Provide the [x, y] coordinate of the cell's center where the given text is located.  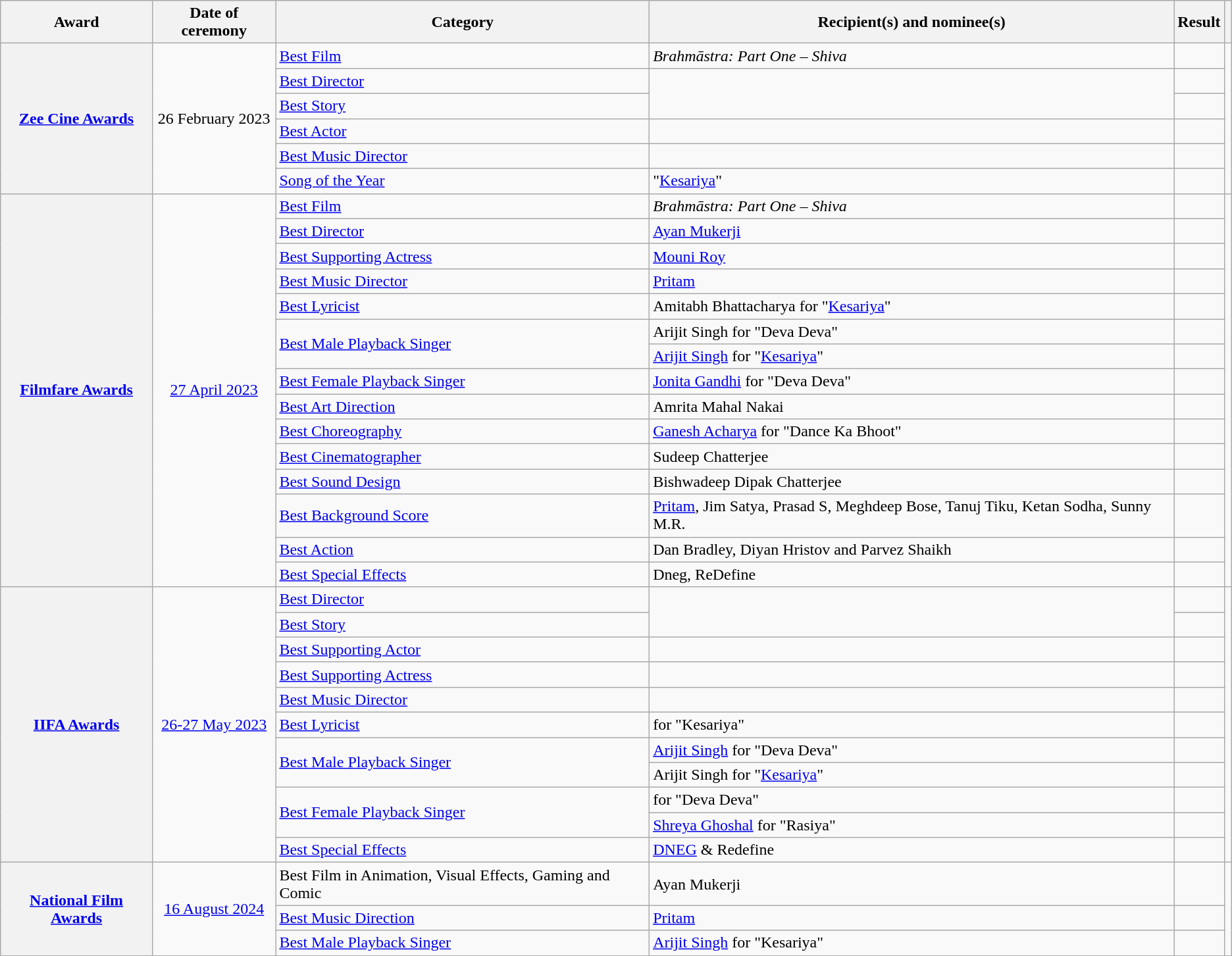
Best Actor [463, 131]
Award [76, 22]
Best Music Direction [463, 918]
Dneg, ReDefine [912, 574]
Best Supporting Actor [463, 649]
Bishwadeep Dipak Chatterjee [912, 482]
Best Art Direction [463, 407]
Amrita Mahal Nakai [912, 407]
16 August 2024 [213, 909]
Category [463, 22]
DNEG & Redefine [912, 850]
Best Action [463, 549]
Best Cinematographer [463, 457]
Mouni Roy [912, 256]
Shreya Ghoshal for "Rasiya" [912, 825]
Ganesh Acharya for "Dance Ka Bhoot" [912, 432]
Recipient(s) and nominee(s) [912, 22]
27 April 2023 [213, 390]
Best Choreography [463, 432]
for "Kesariya" [912, 724]
National Film Awards [76, 909]
Zee Cine Awards [76, 118]
Best Background Score [463, 516]
Best Film in Animation, Visual Effects, Gaming and Comic [463, 884]
for "Deva Deva" [912, 800]
IIFA Awards [76, 725]
Pritam, Jim Satya, Prasad S, Meghdeep Bose, Tanuj Tiku, Ketan Sodha, Sunny M.R. [912, 516]
26 February 2023 [213, 118]
Jonita Gandhi for "Deva Deva" [912, 382]
"Kesariya" [912, 181]
Amitabh Bhattacharya for "Kesariya" [912, 306]
Date of ceremony [213, 22]
Dan Bradley, Diyan Hristov and Parvez Shaikh [912, 549]
Song of the Year [463, 181]
26-27 May 2023 [213, 725]
Sudeep Chatterjee [912, 457]
Best Sound Design [463, 482]
Filmfare Awards [76, 390]
Result [1199, 22]
